Extract the [x, y] coordinate from the center of the cell holding the provided text.  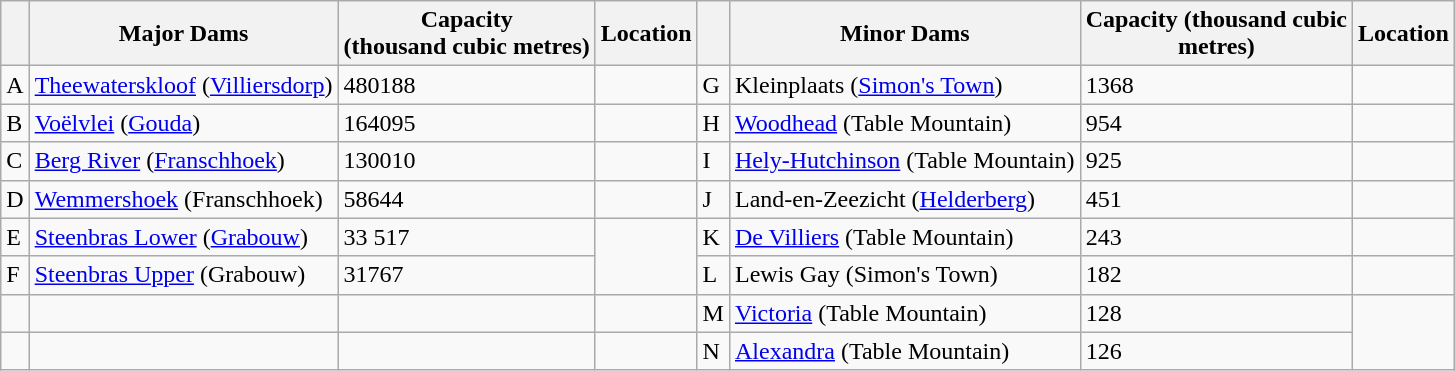
Land-en-Zeezicht (Helderberg) [904, 199]
128 [1216, 313]
Steenbras Lower (Grabouw) [184, 237]
Capacity (thousand cubicmetres) [1216, 34]
1368 [1216, 85]
451 [1216, 199]
Woodhead (Table Mountain) [904, 123]
L [713, 275]
Wemmershoek (Franschhoek) [184, 199]
Theewaterskloof (Villiersdorp) [184, 85]
G [713, 85]
Capacity(thousand cubic metres) [466, 34]
I [713, 161]
Alexandra (Table Mountain) [904, 351]
D [15, 199]
K [713, 237]
Voëlvlei (Gouda) [184, 123]
31767 [466, 275]
Kleinplaats (Simon's Town) [904, 85]
Berg River (Franschhoek) [184, 161]
480188 [466, 85]
126 [1216, 351]
243 [1216, 237]
130010 [466, 161]
Lewis Gay (Simon's Town) [904, 275]
M [713, 313]
925 [1216, 161]
F [15, 275]
C [15, 161]
E [15, 237]
Hely-Hutchinson (Table Mountain) [904, 161]
Major Dams [184, 34]
A [15, 85]
Steenbras Upper (Grabouw) [184, 275]
182 [1216, 275]
J [713, 199]
58644 [466, 199]
954 [1216, 123]
De Villiers (Table Mountain) [904, 237]
33 517 [466, 237]
Victoria (Table Mountain) [904, 313]
B [15, 123]
H [713, 123]
164095 [466, 123]
N [713, 351]
Minor Dams [904, 34]
